Locate the cell with the specified text and output its (X, Y) center coordinate. 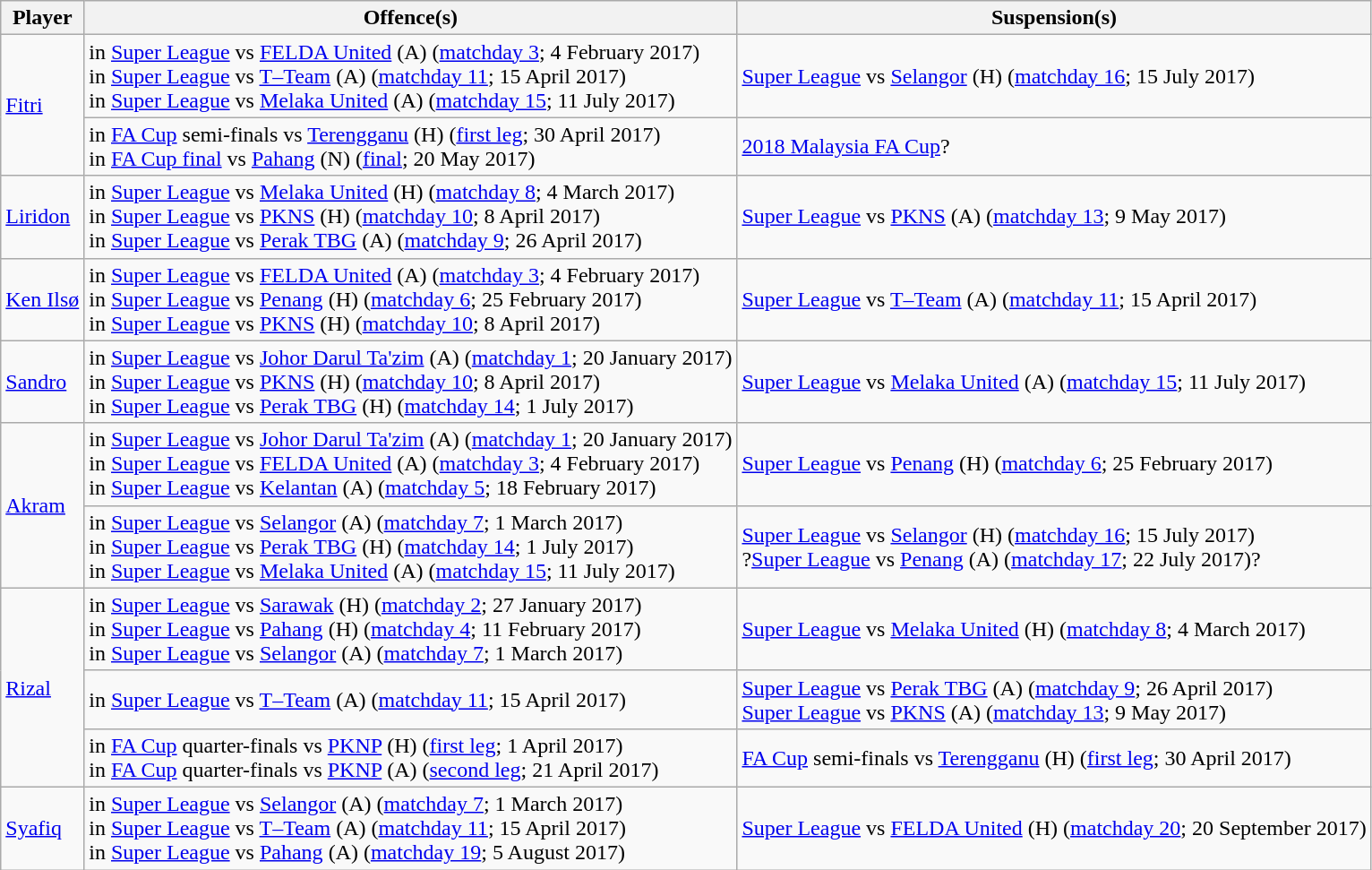
in FA Cup quarter-finals vs PKNP (H) (first leg; 1 April 2017) in FA Cup quarter-finals vs PKNP (A) (second leg; 21 April 2017) (410, 758)
Rizal (43, 687)
Super League vs Penang (H) (matchday 6; 25 February 2017) (1054, 464)
Syafiq (43, 828)
in Super League vs T–Team (A) (matchday 11; 15 April 2017) (410, 699)
Super League vs T–Team (A) (matchday 11; 15 April 2017) (1054, 299)
Super League vs PKNS (A) (matchday 13; 9 May 2017) (1054, 217)
Super League vs FELDA United (H) (matchday 20; 20 September 2017) (1054, 828)
Suspension(s) (1054, 18)
Super League vs Melaka United (A) (matchday 15; 11 July 2017) (1054, 382)
2018 Malaysia FA Cup? (1054, 147)
Player (43, 18)
Super League vs Melaka United (H) (matchday 8; 4 March 2017) (1054, 629)
in FA Cup semi-finals vs Terengganu (H) (first leg; 30 April 2017) in FA Cup final vs Pahang (N) (final; 20 May 2017) (410, 147)
Liridon (43, 217)
Fitri (43, 106)
Super League vs Perak TBG (A) (matchday 9; 26 April 2017)Super League vs PKNS (A) (matchday 13; 9 May 2017) (1054, 699)
Super League vs Selangor (H) (matchday 16; 15 July 2017) (1054, 76)
Ken Ilsø (43, 299)
Offence(s) (410, 18)
Sandro (43, 382)
Akram (43, 505)
FA Cup semi-finals vs Terengganu (H) (first leg; 30 April 2017) (1054, 758)
Super League vs Selangor (H) (matchday 16; 15 July 2017)?Super League vs Penang (A) (matchday 17; 22 July 2017)? (1054, 547)
